Search for the cell housing the specified text and yield its [X, Y] center coordinate. 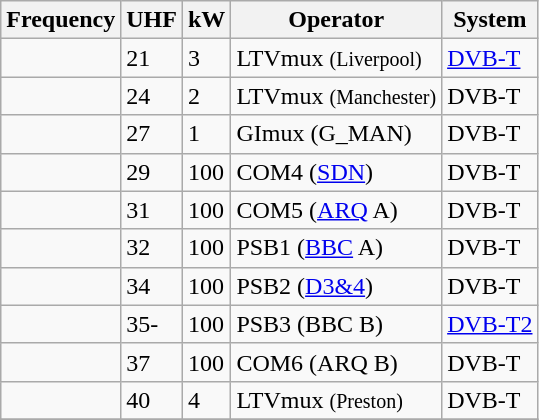
PSB3 (BBC B) [336, 324]
2 [206, 96]
37 [152, 362]
LTVmux (Liverpool) [336, 58]
COM6 (ARQ B) [336, 362]
kW [206, 20]
Operator [336, 20]
UHF [152, 20]
COM4 (SDN) [336, 172]
4 [206, 400]
PSB2 (D3&4) [336, 286]
35- [152, 324]
32 [152, 248]
COM5 (ARQ A) [336, 210]
3 [206, 58]
27 [152, 134]
PSB1 (BBC A) [336, 248]
DVB-T2 [490, 324]
34 [152, 286]
24 [152, 96]
21 [152, 58]
29 [152, 172]
LTVmux (Manchester) [336, 96]
GImux (G_MAN) [336, 134]
Frequency [61, 20]
31 [152, 210]
1 [206, 134]
LTVmux (Preston) [336, 400]
System [490, 20]
40 [152, 400]
